Return the (X, Y) coordinate for the center point of the cell that contains the specified text.  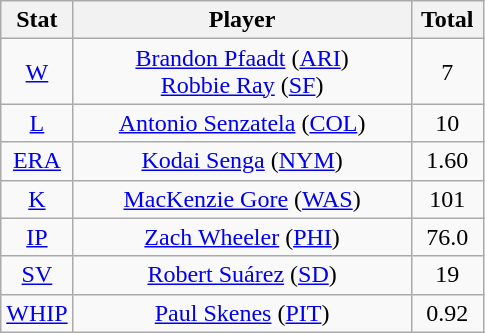
Kodai Senga (NYM) (242, 161)
Zach Wheeler (PHI) (242, 237)
W (37, 72)
76.0 (447, 237)
10 (447, 123)
1.60 (447, 161)
101 (447, 199)
MacKenzie Gore (WAS) (242, 199)
IP (37, 237)
Brandon Pfaadt (ARI)Robbie Ray (SF) (242, 72)
Stat (37, 20)
ERA (37, 161)
0.92 (447, 313)
Paul Skenes (PIT) (242, 313)
Antonio Senzatela (COL) (242, 123)
K (37, 199)
L (37, 123)
7 (447, 72)
Total (447, 20)
SV (37, 275)
WHIP (37, 313)
Player (242, 20)
19 (447, 275)
Robert Suárez (SD) (242, 275)
